For the text-containing cell, return its midpoint in (x, y) coordinate format. 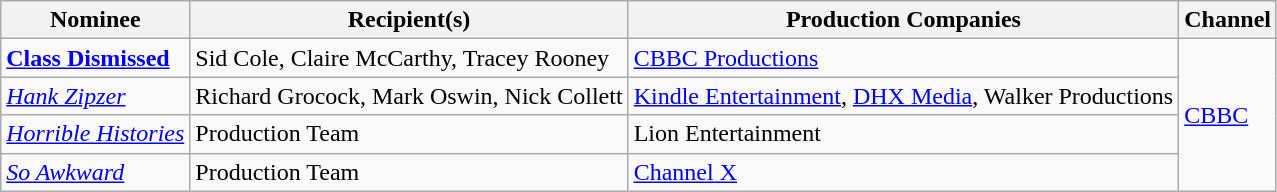
Recipient(s) (409, 20)
Production Companies (904, 20)
Kindle Entertainment, DHX Media, Walker Productions (904, 96)
Richard Grocock, Mark Oswin, Nick Collett (409, 96)
CBBC Productions (904, 58)
Horrible Histories (96, 134)
Lion Entertainment (904, 134)
Channel X (904, 172)
So Awkward (96, 172)
Class Dismissed (96, 58)
CBBC (1228, 115)
Nominee (96, 20)
Sid Cole, Claire McCarthy, Tracey Rooney (409, 58)
Channel (1228, 20)
Hank Zipzer (96, 96)
